Scan for the cell matching the given text and deliver its [X, Y] coordinate at center. 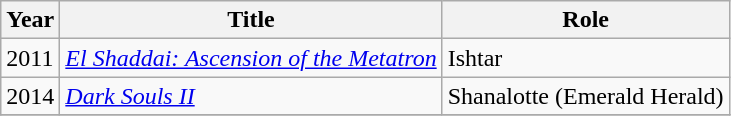
2014 [30, 96]
Year [30, 20]
Dark Souls II [251, 96]
Role [586, 20]
2011 [30, 58]
El Shaddai: Ascension of the Metatron [251, 58]
Title [251, 20]
Ishtar [586, 58]
Shanalotte (Emerald Herald) [586, 96]
